Determine the [x, y] coordinate at the center of the cell enclosing the given text.  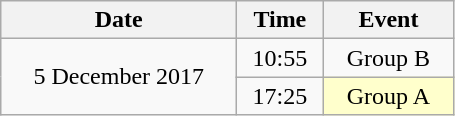
5 December 2017 [119, 77]
Time [280, 20]
10:55 [280, 58]
Event [388, 20]
Group A [388, 96]
Date [119, 20]
17:25 [280, 96]
Group B [388, 58]
